Find where the given text appears and provide that cell's center as [x, y] coordinate. 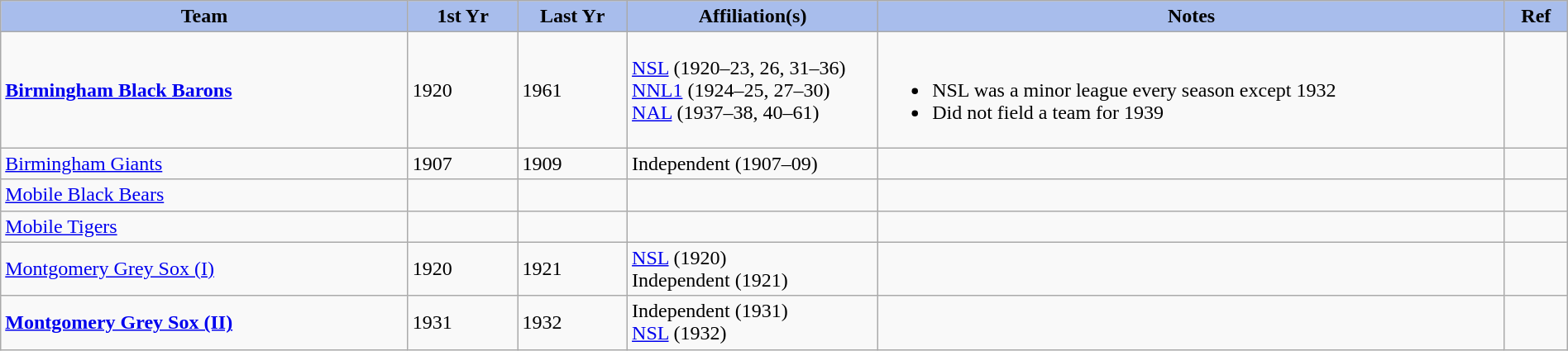
Montgomery Grey Sox (I) [205, 269]
1931 [463, 322]
Team [205, 17]
NSL (1920)Independent (1921) [753, 269]
Mobile Black Bears [205, 195]
1909 [572, 164]
1921 [572, 269]
Notes [1192, 17]
Montgomery Grey Sox (II) [205, 322]
1st Yr [463, 17]
Ref [1536, 17]
Affiliation(s) [753, 17]
1907 [463, 164]
Independent (1907–09) [753, 164]
Mobile Tigers [205, 226]
Birmingham Black Barons [205, 90]
1932 [572, 322]
Last Yr [572, 17]
NSL was a minor league every season except 1932Did not field a team for 1939 [1192, 90]
1961 [572, 90]
Independent (1931)NSL (1932) [753, 322]
NSL (1920–23, 26, 31–36)NNL1 (1924–25, 27–30)NAL (1937–38, 40–61) [753, 90]
Birmingham Giants [205, 164]
